Locate the cell with the specified text and output its (x, y) center coordinate. 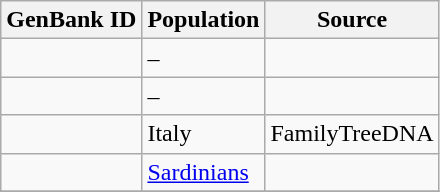
FamilyTreeDNA (352, 134)
Italy (204, 134)
Population (204, 20)
Sardinians (204, 172)
Source (352, 20)
GenBank ID (72, 20)
